Identify which cell holds the provided text, then report its (x, y) central coordinate. 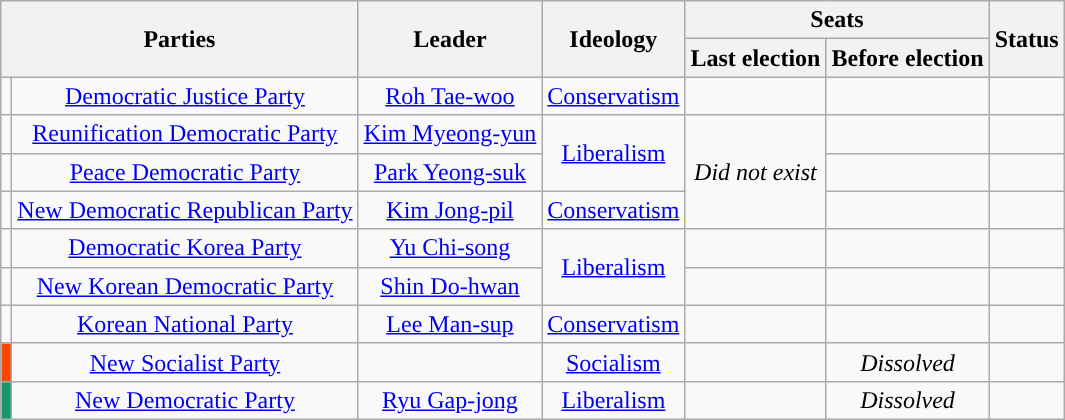
New Korean Democratic Party (185, 286)
Last election (756, 58)
Reunification Democratic Party (185, 134)
Ryu Gap-jong (450, 400)
Leader (450, 39)
Shin Do-hwan (450, 286)
Yu Chi-song (450, 248)
Peace Democratic Party (185, 172)
Kim Jong-pil (450, 210)
Status (1026, 39)
New Democratic Republican Party (185, 210)
Democratic Justice Party (185, 96)
Socialism (614, 362)
Seats (837, 20)
Before election (908, 58)
Ideology (614, 39)
Park Yeong-suk (450, 172)
Korean National Party (185, 324)
Kim Myeong-yun (450, 134)
Roh Tae-woo (450, 96)
New Socialist Party (185, 362)
Democratic Korea Party (185, 248)
Lee Man-sup (450, 324)
Parties (180, 39)
New Democratic Party (185, 400)
Did not exist (756, 172)
